Output the [X, Y] coordinate of the center of the cell containing the given text.  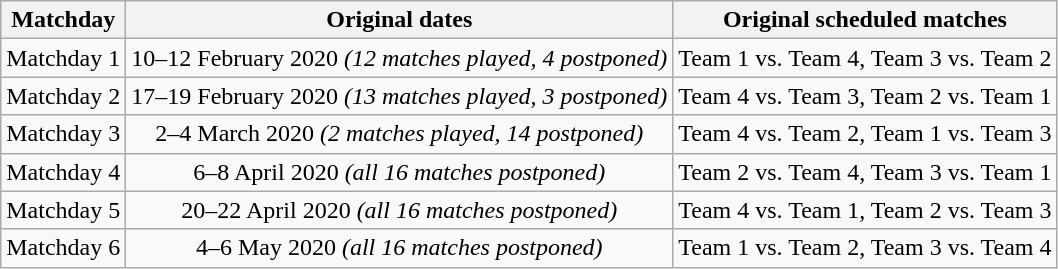
Original dates [400, 20]
Team 1 vs. Team 2, Team 3 vs. Team 4 [865, 248]
10–12 February 2020 (12 matches played, 4 postponed) [400, 58]
Matchday 6 [64, 248]
Matchday 5 [64, 210]
Matchday 4 [64, 172]
4–6 May 2020 (all 16 matches postponed) [400, 248]
2–4 March 2020 (2 matches played, 14 postponed) [400, 134]
20–22 April 2020 (all 16 matches postponed) [400, 210]
Team 4 vs. Team 2, Team 1 vs. Team 3 [865, 134]
Original scheduled matches [865, 20]
Team 4 vs. Team 1, Team 2 vs. Team 3 [865, 210]
17–19 February 2020 (13 matches played, 3 postponed) [400, 96]
6–8 April 2020 (all 16 matches postponed) [400, 172]
Team 2 vs. Team 4, Team 3 vs. Team 1 [865, 172]
Team 1 vs. Team 4, Team 3 vs. Team 2 [865, 58]
Matchday 3 [64, 134]
Matchday 2 [64, 96]
Matchday [64, 20]
Team 4 vs. Team 3, Team 2 vs. Team 1 [865, 96]
Matchday 1 [64, 58]
